Provide the [X, Y] coordinate of the cell's center where the given text is located.  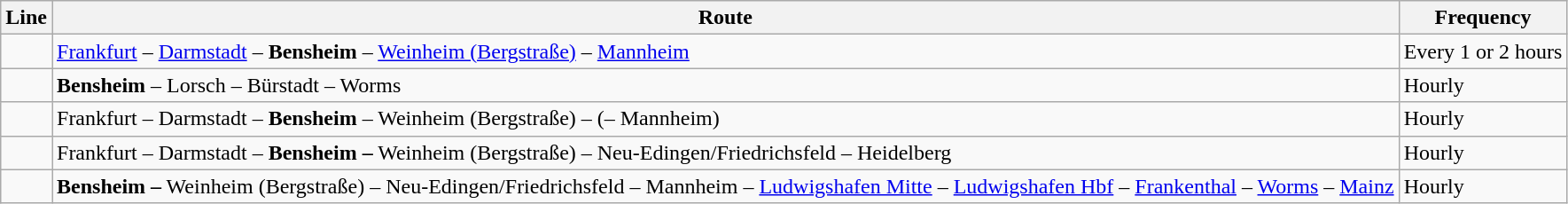
Frankfurt – Darmstadt – Bensheim – Weinheim (Bergstraße) – Mannheim [725, 51]
Bensheim – Lorsch – Bürstadt – Worms [725, 85]
Frequency [1483, 18]
Every 1 or 2 hours [1483, 51]
Frankfurt – Darmstadt – Bensheim – Weinheim (Bergstraße) – Neu-Edingen/Friedrichsfeld – Heidelberg [725, 153]
Route [725, 18]
Bensheim – Weinheim (Bergstraße) – Neu-Edingen/Friedrichsfeld – Mannheim – Ludwigshafen Mitte – Ludwigshafen Hbf – Frankenthal – Worms – Mainz [725, 186]
Frankfurt – Darmstadt – Bensheim – Weinheim (Bergstraße) – (– Mannheim) [725, 119]
Line [27, 18]
